Detect which cell encompasses the target text, then output its (x, y) center coordinate. 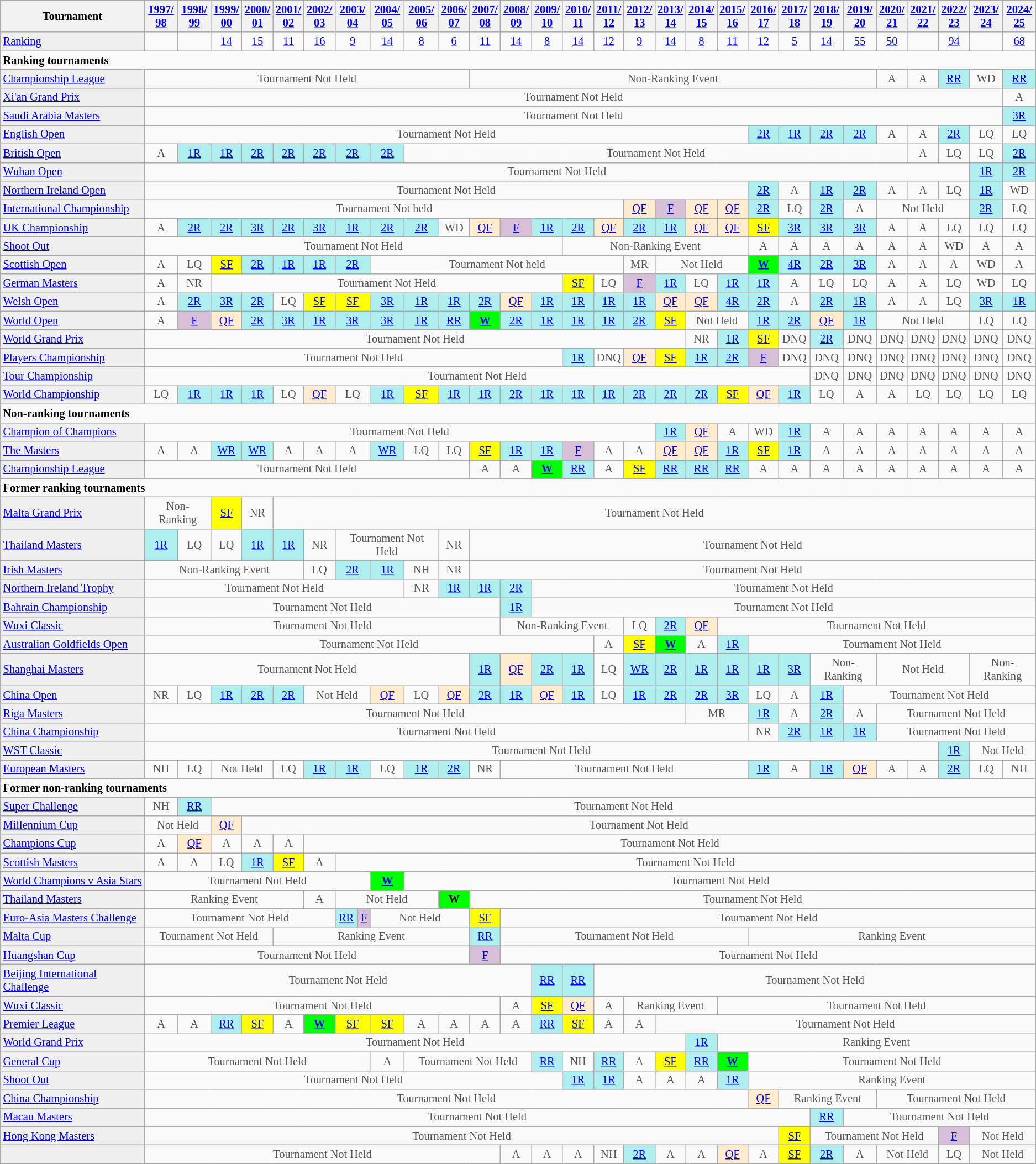
European Masters (73, 769)
Non-ranking tournaments (518, 413)
Malta Cup (73, 936)
50 (892, 41)
Wuhan Open (73, 172)
16 (319, 41)
2005/06 (422, 16)
2020/21 (892, 16)
Scottish Masters (73, 862)
2002/03 (319, 16)
Players Championship (73, 357)
World Champions v Asia Stars (73, 881)
Euro-Asia Masters Challenge (73, 918)
2024/25 (1019, 16)
2023/24 (986, 16)
World Championship (73, 394)
Premier League (73, 1024)
UK Championship (73, 228)
Former ranking tournaments (518, 488)
1998/99 (194, 16)
1999/00 (227, 16)
2019/20 (860, 16)
2011/12 (609, 16)
2016/17 (764, 16)
2017/18 (795, 16)
2012/13 (639, 16)
German Masters (73, 283)
2014/15 (701, 16)
The Masters (73, 450)
94 (954, 41)
Ranking (73, 41)
55 (860, 41)
General Cup (73, 1061)
Irish Masters (73, 570)
Welsh Open (73, 302)
2022/23 (954, 16)
5 (795, 41)
Macau Masters (73, 1117)
Malta Grand Prix (73, 513)
6 (454, 41)
2008/09 (516, 16)
Beijing International Challenge (73, 981)
2001/02 (288, 16)
British Open (73, 153)
2000/01 (257, 16)
Super Challenge (73, 807)
Xi'an Grand Prix (73, 97)
2007/08 (485, 16)
2018/19 (827, 16)
Hong Kong Masters (73, 1136)
1997/98 (161, 16)
2003/04 (353, 16)
Former non-ranking tournaments (518, 788)
Millennium Cup (73, 825)
WST Classic (73, 751)
International Championship (73, 209)
Tour Championship (73, 376)
68 (1019, 41)
2021/22 (923, 16)
English Open (73, 134)
2004/05 (387, 16)
Champions Cup (73, 844)
World Open (73, 320)
Northern Ireland Open (73, 190)
Tournament (73, 16)
2010/11 (578, 16)
Ranking tournaments (518, 60)
Scottish Open (73, 265)
Huangshan Cup (73, 955)
2009/10 (547, 16)
Saudi Arabia Masters (73, 116)
2015/16 (733, 16)
2006/07 (454, 16)
2013/14 (670, 16)
15 (257, 41)
Champion of Champions (73, 432)
Australian Goldfields Open (73, 644)
Shanghai Masters (73, 670)
Bahrain Championship (73, 607)
Northern Ireland Trophy (73, 588)
China Open (73, 695)
Riga Masters (73, 713)
